For the text-containing cell, return its midpoint in (x, y) coordinate format. 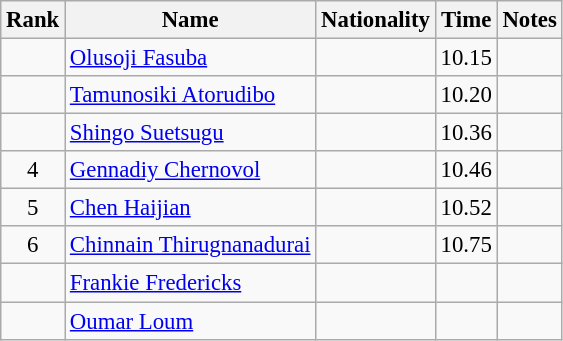
Shingo Suetsugu (190, 133)
Rank (33, 20)
10.52 (466, 208)
Nationality (376, 20)
Chen Haijian (190, 208)
Time (466, 20)
6 (33, 245)
Notes (530, 20)
Frankie Fredericks (190, 283)
Chinnain Thirugnanadurai (190, 245)
10.15 (466, 58)
4 (33, 170)
10.36 (466, 133)
10.20 (466, 95)
Tamunosiki Atorudibo (190, 95)
Olusoji Fasuba (190, 58)
Oumar Loum (190, 321)
Gennadiy Chernovol (190, 170)
10.75 (466, 245)
Name (190, 20)
5 (33, 208)
10.46 (466, 170)
